Pinpoint the cell where the given text exists, returning its [x, y] midpoint coordinate. 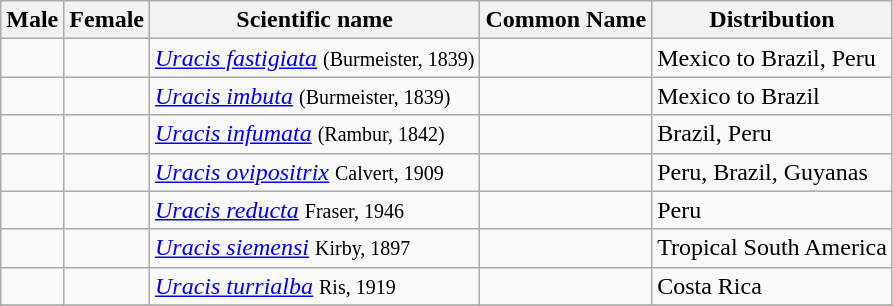
Uracis imbuta (Burmeister, 1839) [314, 96]
Mexico to Brazil, Peru [772, 58]
Uracis fastigiata (Burmeister, 1839) [314, 58]
Scientific name [314, 20]
Tropical South America [772, 248]
Mexico to Brazil [772, 96]
Uracis infumata (Rambur, 1842) [314, 134]
Distribution [772, 20]
Uracis siemensi Kirby, 1897 [314, 248]
Costa Rica [772, 286]
Peru, Brazil, Guyanas [772, 172]
Uracis ovipositrix Calvert, 1909 [314, 172]
Uracis turrialba Ris, 1919 [314, 286]
Male [32, 20]
Common Name [566, 20]
Brazil, Peru [772, 134]
Uracis reducta Fraser, 1946 [314, 210]
Peru [772, 210]
Female [107, 20]
